Capture the cell that displays the provided text and extract its (X, Y) central coordinate. 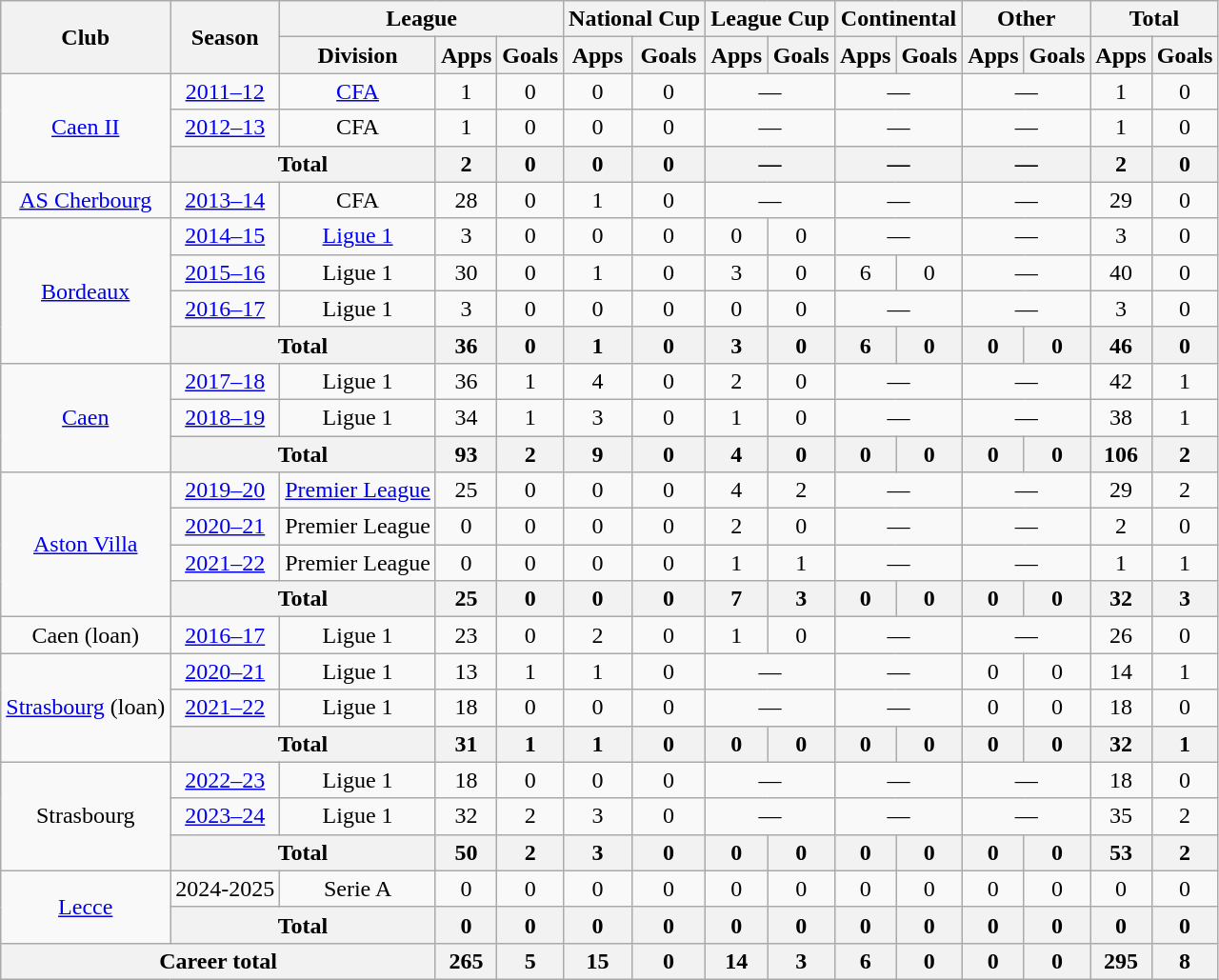
15 (598, 961)
295 (1121, 961)
Lecce (86, 907)
Strasbourg (loan) (86, 708)
2023–24 (225, 816)
28 (466, 200)
23 (466, 635)
13 (466, 671)
34 (466, 417)
2022–23 (225, 780)
Other (1027, 19)
9 (598, 454)
Career total (219, 961)
2014–15 (225, 236)
30 (466, 272)
2017–18 (225, 381)
2015–16 (225, 272)
31 (466, 744)
38 (1121, 417)
Club (86, 37)
26 (1121, 635)
Caen (loan) (86, 635)
2018–19 (225, 417)
Aston Villa (86, 545)
40 (1121, 272)
7 (737, 599)
AS Cherbourg (86, 200)
Caen II (86, 128)
Season (225, 37)
League Cup (770, 19)
5 (530, 961)
2013–14 (225, 200)
46 (1121, 345)
Bordeaux (86, 290)
265 (466, 961)
106 (1121, 454)
Caen (86, 417)
2011–12 (225, 91)
50 (466, 852)
Strasbourg (86, 816)
National Cup (634, 19)
Division (358, 55)
2024-2025 (225, 889)
Serie A (358, 889)
2019–20 (225, 490)
42 (1121, 381)
Continental (898, 19)
53 (1121, 852)
League (422, 19)
8 (1185, 961)
35 (1121, 816)
93 (466, 454)
2012–13 (225, 128)
